For the text-containing cell, return its midpoint in [X, Y] coordinate format. 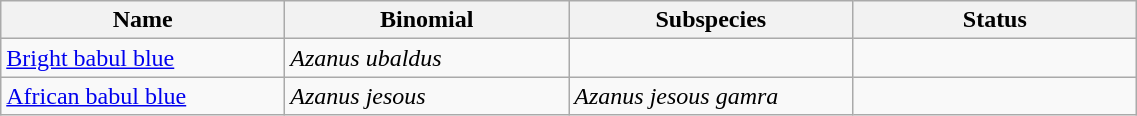
Azanus jesous [427, 96]
Subspecies [711, 20]
Azanus jesous gamra [711, 96]
Status [995, 20]
African babul blue [143, 96]
Name [143, 20]
Azanus ubaldus [427, 58]
Binomial [427, 20]
Bright babul blue [143, 58]
